Return the (X, Y) coordinate for the center point of the cell that contains the specified text.  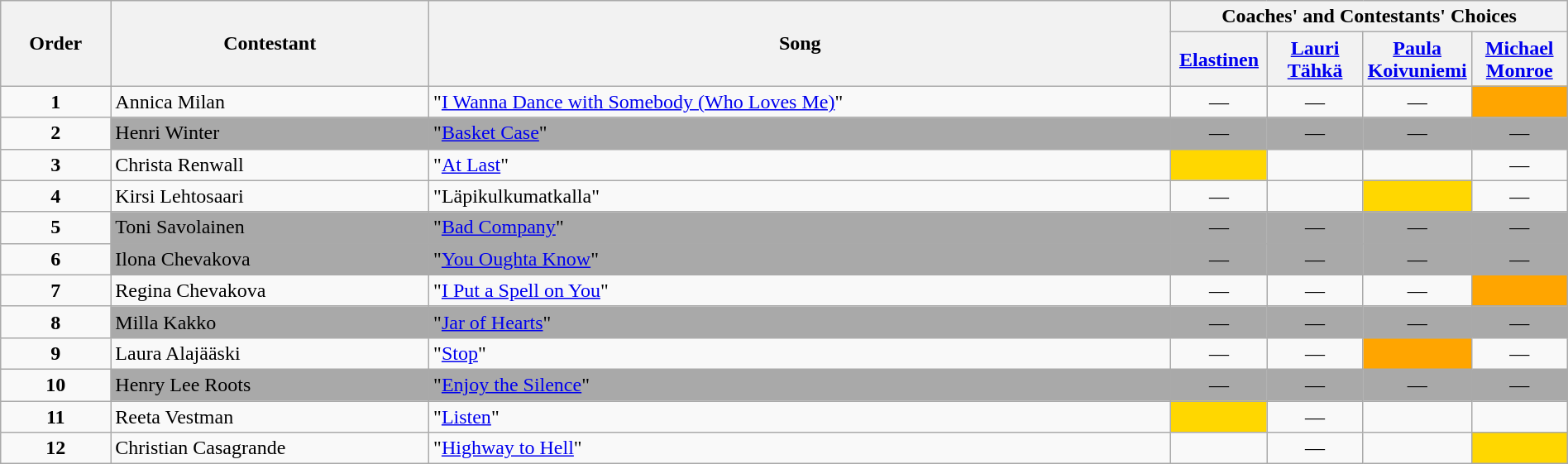
Coaches' and Contestants' Choices (1370, 17)
Reeta Vestman (270, 416)
"Basket Case" (801, 133)
8 (56, 322)
4 (56, 196)
11 (56, 416)
1 (56, 102)
Contestant (270, 43)
"I Put a Spell on You" (801, 290)
"Listen" (801, 416)
2 (56, 133)
7 (56, 290)
Milla Kakko (270, 322)
Henri Winter (270, 133)
Michael Monroe (1519, 60)
Annica Milan (270, 102)
Henry Lee Roots (270, 385)
3 (56, 165)
Song (801, 43)
"At Last" (801, 165)
6 (56, 259)
Laura Alajääski (270, 353)
Paula Koivuniemi (1417, 60)
"Bad Company" (801, 227)
9 (56, 353)
"I Wanna Dance with Somebody (Who Loves Me)" (801, 102)
Christa Renwall (270, 165)
5 (56, 227)
Ilona Chevakova (270, 259)
Kirsi Lehtosaari (270, 196)
"Enjoy the Silence" (801, 385)
Toni Savolainen (270, 227)
Order (56, 43)
"Stop" (801, 353)
"Highway to Hell" (801, 448)
10 (56, 385)
Christian Casagrande (270, 448)
"Läpikulkumatkalla" (801, 196)
12 (56, 448)
Lauri Tähkä (1315, 60)
Regina Chevakova (270, 290)
"Jar of Hearts" (801, 322)
"You Oughta Know" (801, 259)
Elastinen (1219, 60)
